Output the [x, y] coordinate of the center of the cell containing the given text.  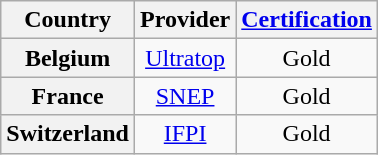
Switzerland [68, 134]
Belgium [68, 58]
Provider [184, 20]
Country [68, 20]
Ultratop [184, 58]
SNEP [184, 96]
IFPI [184, 134]
France [68, 96]
Certification [307, 20]
